Return the [X, Y] coordinate for the center point of the cell that contains the specified text.  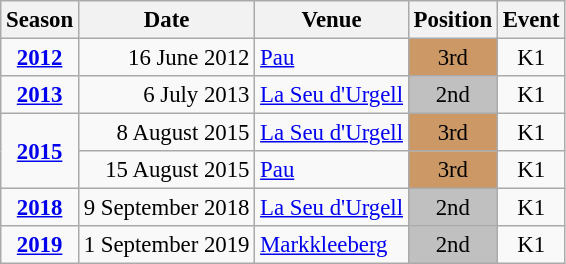
16 June 2012 [166, 58]
Season [40, 20]
2015 [40, 152]
9 September 2018 [166, 208]
Markkleeberg [332, 245]
2018 [40, 208]
Position [452, 20]
Event [531, 20]
15 August 2015 [166, 170]
2013 [40, 95]
8 August 2015 [166, 133]
1 September 2019 [166, 245]
Venue [332, 20]
6 July 2013 [166, 95]
2012 [40, 58]
2019 [40, 245]
Date [166, 20]
